Detect which cell encompasses the target text, then output its [X, Y] center coordinate. 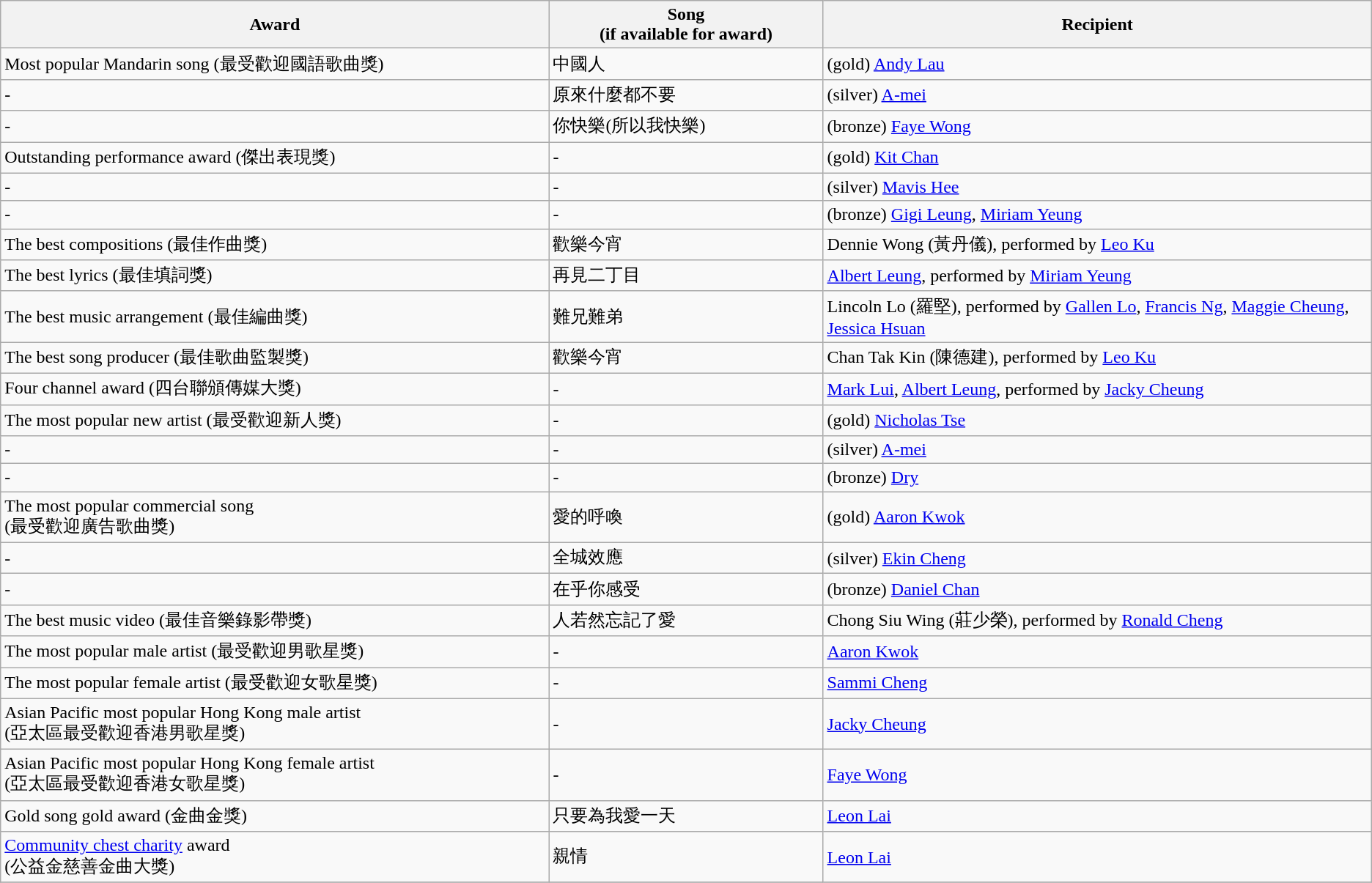
(bronze) Daniel Chan [1097, 589]
(gold) Andy Lau [1097, 64]
(bronze) Faye Wong [1097, 126]
Mark Lui, Albert Leung, performed by Jacky Cheung [1097, 388]
The most popular male artist (最受歡迎男歌星獎) [275, 652]
Dennie Wong (黃丹儀), performed by Leo Ku [1097, 245]
(gold) Kit Chan [1097, 158]
全城效應 [686, 558]
Award [275, 25]
Asian Pacific most popular Hong Kong female artist(亞太區最受歡迎香港女歌星獎) [275, 775]
Song(if available for award) [686, 25]
Lincoln Lo (羅堅), performed by Gallen Lo, Francis Ng, Maggie Cheung, Jessica Hsuan [1097, 317]
再見二丁目 [686, 276]
Aaron Kwok [1097, 652]
Sammi Cheng [1097, 683]
Albert Leung, performed by Miriam Yeung [1097, 276]
人若然忘記了愛 [686, 620]
Faye Wong [1097, 775]
Recipient [1097, 25]
親情 [686, 857]
The most popular commercial song(最受歡迎廣告歌曲獎) [275, 517]
The best music video (最佳音樂錄影帶獎) [275, 620]
(gold) Nicholas Tse [1097, 421]
Jacky Cheung [1097, 724]
Chan Tak Kin (陳德建), performed by Leo Ku [1097, 358]
Outstanding performance award (傑出表現獎) [275, 158]
The best compositions (最佳作曲獎) [275, 245]
(gold) Aaron Kwok [1097, 517]
(silver) Ekin Cheng [1097, 558]
Chong Siu Wing (莊少榮), performed by Ronald Cheng [1097, 620]
難兄難弟 [686, 317]
The most popular female artist (最受歡迎女歌星獎) [275, 683]
中國人 [686, 64]
(bronze) Gigi Leung, Miriam Yeung [1097, 215]
(silver) Mavis Hee [1097, 187]
原來什麼都不要 [686, 95]
The best music arrangement (最佳編曲獎) [275, 317]
Most popular Mandarin song (最受歡迎國語歌曲獎) [275, 64]
The most popular new artist (最受歡迎新人獎) [275, 421]
你快樂(所以我快樂) [686, 126]
在乎你感受 [686, 589]
愛的呼喚 [686, 517]
(bronze) Dry [1097, 478]
Asian Pacific most popular Hong Kong male artist(亞太區最受歡迎香港男歌星獎) [275, 724]
只要為我愛一天 [686, 816]
Community chest charity award(公益金慈善金曲大獎) [275, 857]
The best lyrics (最佳填詞獎) [275, 276]
Gold song gold award (金曲金獎) [275, 816]
The best song producer (最佳歌曲監製獎) [275, 358]
Four channel award (四台聯頒傳媒大獎) [275, 388]
